Find where the given text appears and provide that cell's center as [X, Y] coordinate. 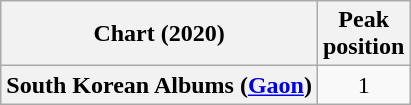
South Korean Albums (Gaon) [160, 85]
1 [363, 85]
Peakposition [363, 34]
Chart (2020) [160, 34]
